Return [X, Y] of the center of cell containing provided text 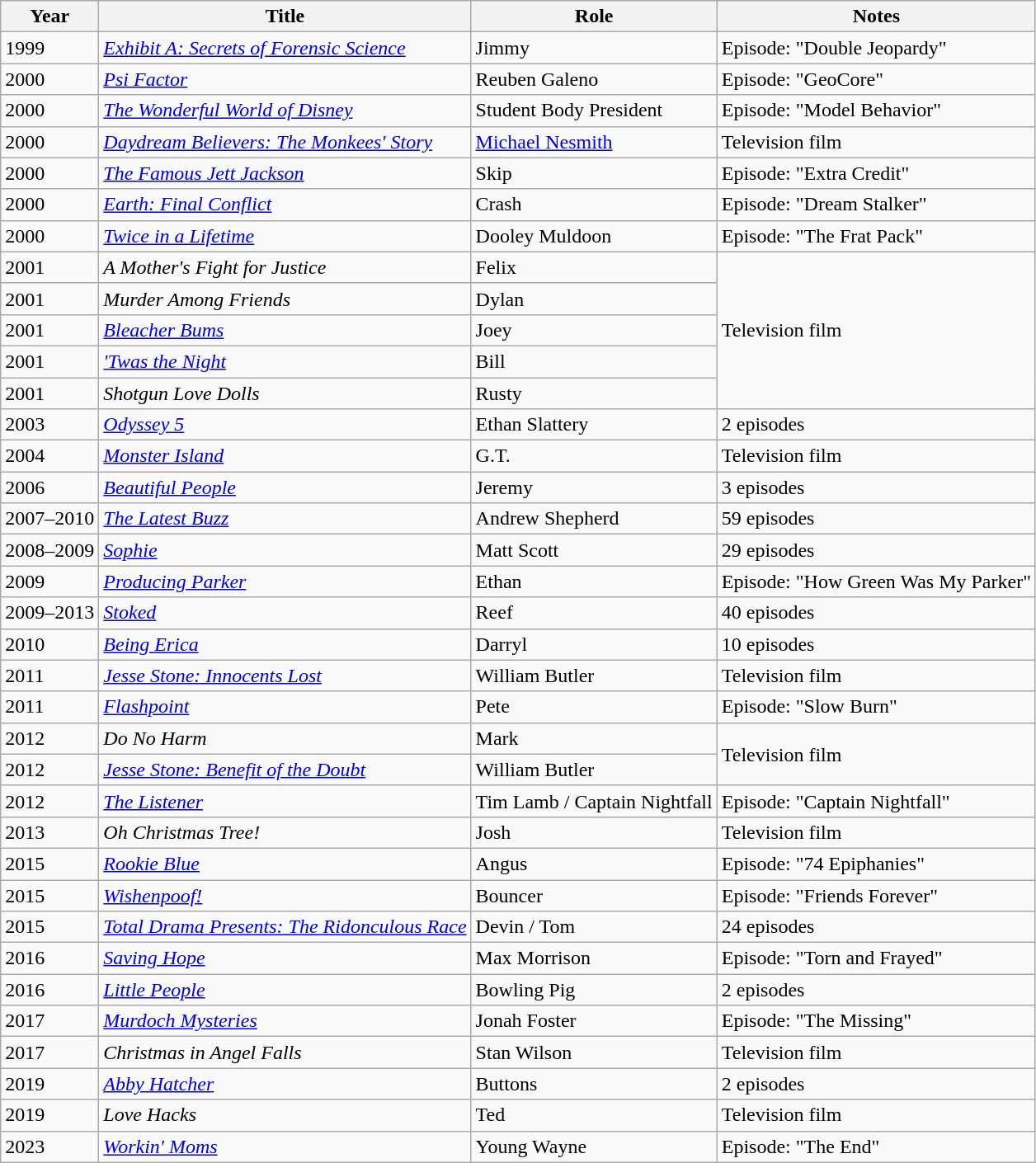
Episode: "Dream Stalker" [876, 205]
Odyssey 5 [285, 425]
Pete [594, 707]
Episode: "How Green Was My Parker" [876, 581]
24 episodes [876, 927]
Workin' Moms [285, 1147]
2008–2009 [49, 550]
Episode: "Model Behavior" [876, 111]
Episode: "Torn and Frayed" [876, 958]
Jimmy [594, 48]
2009–2013 [49, 613]
Earth: Final Conflict [285, 205]
Daydream Believers: The Monkees' Story [285, 142]
Jesse Stone: Benefit of the Doubt [285, 770]
Jesse Stone: Innocents Lost [285, 676]
Matt Scott [594, 550]
Shotgun Love Dolls [285, 393]
Rusty [594, 393]
2003 [49, 425]
Angus [594, 864]
Rookie Blue [285, 864]
Abby Hatcher [285, 1084]
Student Body President [594, 111]
Jonah Foster [594, 1021]
A Mother's Fight for Justice [285, 267]
Oh Christmas Tree! [285, 832]
Christmas in Angel Falls [285, 1052]
The Wonderful World of Disney [285, 111]
Buttons [594, 1084]
Ted [594, 1115]
Episode: "Captain Nightfall" [876, 801]
Beautiful People [285, 487]
2023 [49, 1147]
2013 [49, 832]
Twice in a Lifetime [285, 236]
40 episodes [876, 613]
The Famous Jett Jackson [285, 173]
Little People [285, 990]
Episode: "The Frat Pack" [876, 236]
Episode: "GeoCore" [876, 79]
Monster Island [285, 456]
Devin / Tom [594, 927]
10 episodes [876, 644]
Ethan Slattery [594, 425]
Love Hacks [285, 1115]
Ethan [594, 581]
Bill [594, 361]
Murder Among Friends [285, 299]
Reuben Galeno [594, 79]
Dylan [594, 299]
The Latest Buzz [285, 519]
Episode: "Extra Credit" [876, 173]
Bleacher Bums [285, 330]
Reef [594, 613]
Felix [594, 267]
Notes [876, 16]
2007–2010 [49, 519]
Bouncer [594, 895]
Bowling Pig [594, 990]
2009 [49, 581]
Producing Parker [285, 581]
Episode: "Friends Forever" [876, 895]
Total Drama Presents: The Ridonculous Race [285, 927]
Stoked [285, 613]
59 episodes [876, 519]
29 episodes [876, 550]
'Twas the Night [285, 361]
Michael Nesmith [594, 142]
Max Morrison [594, 958]
Murdoch Mysteries [285, 1021]
Role [594, 16]
Crash [594, 205]
Exhibit A: Secrets of Forensic Science [285, 48]
Tim Lamb / Captain Nightfall [594, 801]
Skip [594, 173]
Wishenpoof! [285, 895]
Young Wayne [594, 1147]
Title [285, 16]
Year [49, 16]
Being Erica [285, 644]
Episode: "The Missing" [876, 1021]
Stan Wilson [594, 1052]
2010 [49, 644]
Joey [594, 330]
Sophie [285, 550]
1999 [49, 48]
Saving Hope [285, 958]
G.T. [594, 456]
2004 [49, 456]
Episode: "The End" [876, 1147]
Episode: "Slow Burn" [876, 707]
3 episodes [876, 487]
Psi Factor [285, 79]
Episode: "74 Epiphanies" [876, 864]
Jeremy [594, 487]
2006 [49, 487]
Josh [594, 832]
The Listener [285, 801]
Flashpoint [285, 707]
Darryl [594, 644]
Andrew Shepherd [594, 519]
Episode: "Double Jeopardy" [876, 48]
Do No Harm [285, 738]
Mark [594, 738]
Dooley Muldoon [594, 236]
